Return the (X, Y) coordinate for the center point of the cell that contains the specified text.  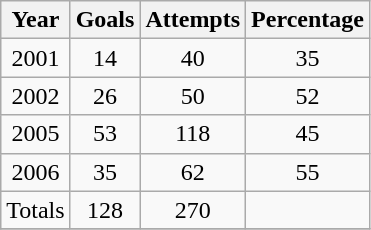
52 (308, 96)
270 (193, 210)
Goals (105, 20)
2002 (36, 96)
118 (193, 134)
2001 (36, 58)
62 (193, 172)
45 (308, 134)
40 (193, 58)
128 (105, 210)
2006 (36, 172)
Year (36, 20)
2005 (36, 134)
50 (193, 96)
55 (308, 172)
53 (105, 134)
Percentage (308, 20)
Totals (36, 210)
14 (105, 58)
Attempts (193, 20)
26 (105, 96)
